Detect which cell encompasses the target text, then output its [x, y] center coordinate. 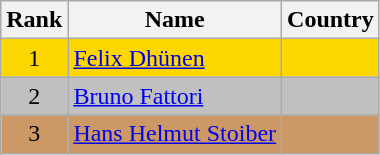
Rank [34, 20]
Name [175, 20]
Felix Dhünen [175, 58]
3 [34, 134]
1 [34, 58]
Country [331, 20]
Hans Helmut Stoiber [175, 134]
Bruno Fattori [175, 96]
2 [34, 96]
